For the text-containing cell, return its midpoint in [x, y] coordinate format. 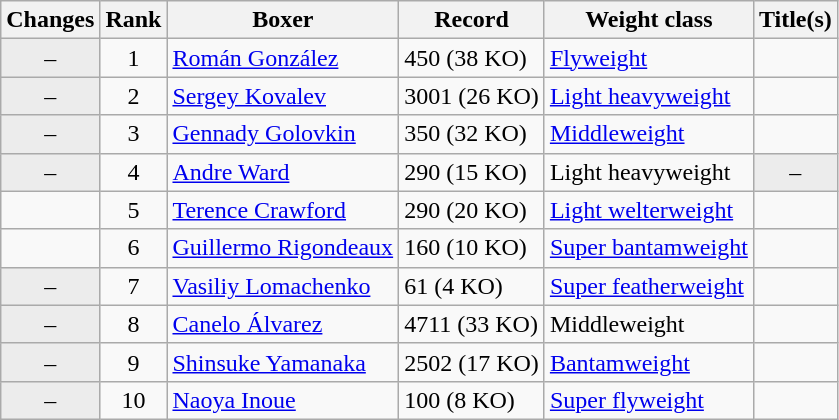
Shinsuke Yamanaka [283, 362]
4711 (33 KO) [472, 324]
Super flyweight [648, 400]
3 [134, 134]
Román González [283, 58]
Vasiliy Lomachenko [283, 286]
Bantamweight [648, 362]
4 [134, 172]
Super featherweight [648, 286]
Guillermo Rigondeaux [283, 248]
Gennady Golovkin [283, 134]
3001 (26 KO) [472, 96]
Weight class [648, 20]
Boxer [283, 20]
5 [134, 210]
Flyweight [648, 58]
Title(s) [795, 20]
160 (10 KO) [472, 248]
290 (15 KO) [472, 172]
Light welterweight [648, 210]
290 (20 KO) [472, 210]
Changes [50, 20]
Rank [134, 20]
350 (32 KO) [472, 134]
450 (38 KO) [472, 58]
8 [134, 324]
Record [472, 20]
Andre Ward [283, 172]
Terence Crawford [283, 210]
9 [134, 362]
2502 (17 KO) [472, 362]
1 [134, 58]
6 [134, 248]
Canelo Álvarez [283, 324]
Sergey Kovalev [283, 96]
100 (8 KO) [472, 400]
Naoya Inoue [283, 400]
61 (4 KO) [472, 286]
Super bantamweight [648, 248]
7 [134, 286]
10 [134, 400]
2 [134, 96]
